Return the [x, y] coordinate for the center point of the cell that contains the specified text.  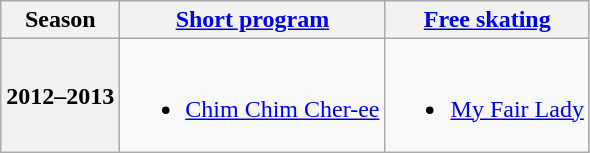
2012–2013 [60, 96]
My Fair Lady [487, 96]
Free skating [487, 20]
Short program [252, 20]
Season [60, 20]
Chim Chim Cher-ee [252, 96]
